Provide the [X, Y] coordinate of the cell's center where the given text is located.  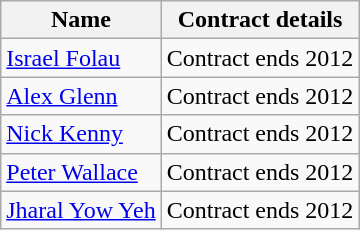
Name [81, 20]
Peter Wallace [81, 172]
Contract details [260, 20]
Alex Glenn [81, 96]
Nick Kenny [81, 134]
Israel Folau [81, 58]
Jharal Yow Yeh [81, 210]
